Locate the cell with the specified text and output its (x, y) center coordinate. 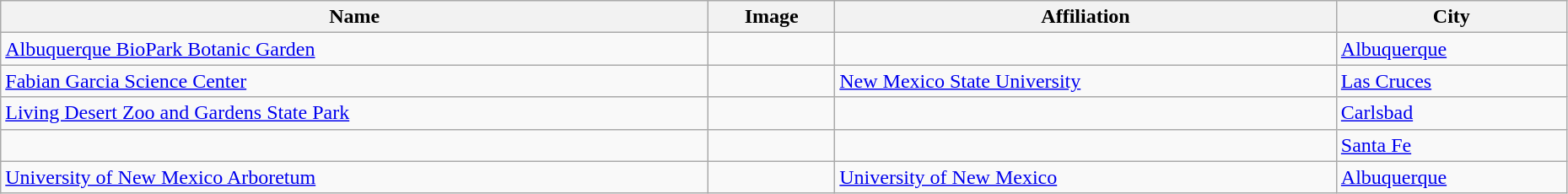
Albuquerque BioPark Botanic Garden (354, 49)
Name (354, 17)
Santa Fe (1451, 145)
Carlsbad (1451, 113)
University of New Mexico (1086, 177)
Image (772, 17)
New Mexico State University (1086, 81)
Living Desert Zoo and Gardens State Park (354, 113)
Affiliation (1086, 17)
Fabian Garcia Science Center (354, 81)
City (1451, 17)
University of New Mexico Arboretum (354, 177)
Las Cruces (1451, 81)
